Locate the cell with the specified text and output its (x, y) center coordinate. 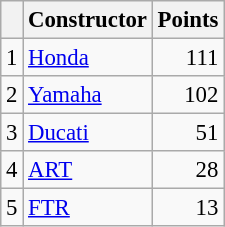
Ducati (88, 133)
111 (188, 58)
102 (188, 95)
Constructor (88, 20)
1 (12, 58)
13 (188, 208)
ART (88, 170)
5 (12, 208)
4 (12, 170)
3 (12, 133)
51 (188, 133)
2 (12, 95)
FTR (88, 208)
Honda (88, 58)
Yamaha (88, 95)
Points (188, 20)
28 (188, 170)
